Provide the [x, y] coordinate of the cell's center where the given text is located.  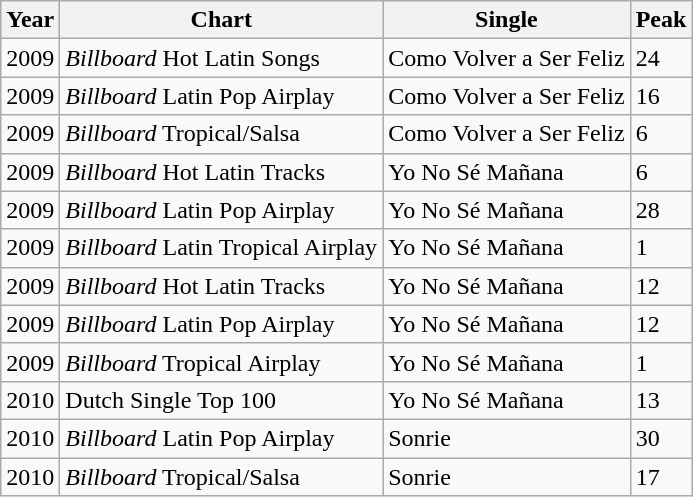
17 [661, 477]
13 [661, 400]
Single [507, 20]
16 [661, 96]
Peak [661, 20]
Year [30, 20]
Dutch Single Top 100 [222, 400]
Billboard Latin Tropical Airplay [222, 248]
30 [661, 438]
24 [661, 58]
Billboard Tropical Airplay [222, 362]
Chart [222, 20]
Billboard Hot Latin Songs [222, 58]
28 [661, 210]
